Provide the (X, Y) coordinate of the cell's center where the given text is located.  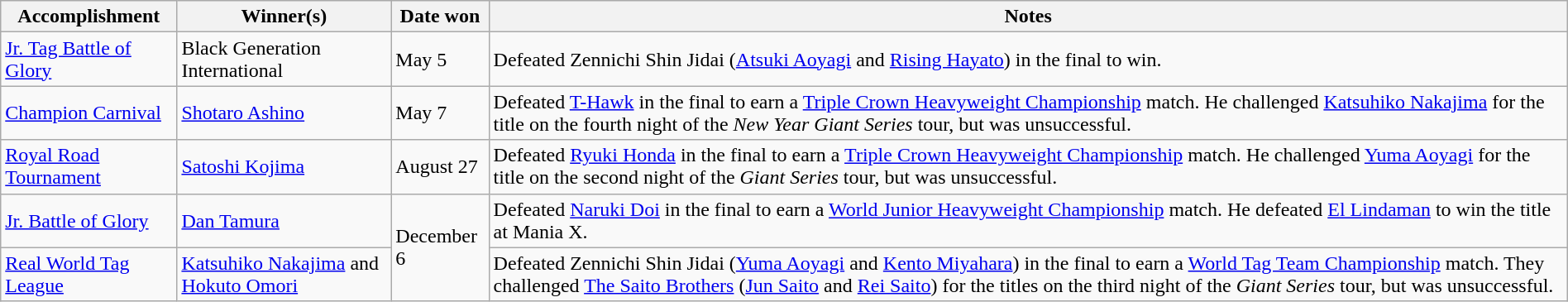
Jr. Battle of Glory (89, 220)
December 6 (440, 247)
Real World Tag League (89, 275)
Katsuhiko Nakajima and Hokuto Omori (284, 275)
Champion Carnival (89, 113)
Dan Tamura (284, 220)
Notes (1028, 17)
Accomplishment (89, 17)
Royal Road Tournament (89, 167)
Defeated Zennichi Shin Jidai (Atsuki Aoyagi and Rising Hayato) in the final to win. (1028, 60)
Jr. Tag Battle of Glory (89, 60)
Winner(s) (284, 17)
August 27 (440, 167)
Satoshi Kojima (284, 167)
May 7 (440, 113)
May 5 (440, 60)
Black Generation International (284, 60)
Defeated Naruki Doi in the final to earn a World Junior Heavyweight Championship match. He defeated El Lindaman to win the title at Mania X. (1028, 220)
Date won (440, 17)
Shotaro Ashino (284, 113)
